Extract the [X, Y] coordinate from the center of the cell holding the provided text.  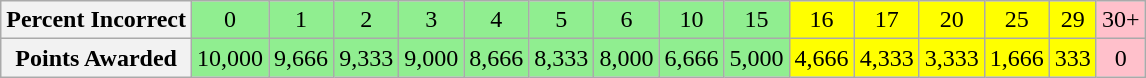
3 [432, 20]
30+ [1120, 20]
6 [626, 20]
Points Awarded [96, 58]
4 [496, 20]
15 [756, 20]
20 [952, 20]
8,333 [562, 58]
9,666 [302, 58]
10 [692, 20]
8,666 [496, 58]
Percent Incorrect [96, 20]
2 [366, 20]
6,666 [692, 58]
1,666 [1016, 58]
9,333 [366, 58]
10,000 [230, 58]
5,000 [756, 58]
3,333 [952, 58]
5 [562, 20]
8,000 [626, 58]
333 [1072, 58]
9,000 [432, 58]
1 [302, 20]
16 [822, 20]
4,666 [822, 58]
4,333 [886, 58]
17 [886, 20]
25 [1016, 20]
29 [1072, 20]
